Output the (X, Y) coordinate of the center of the cell containing the given text.  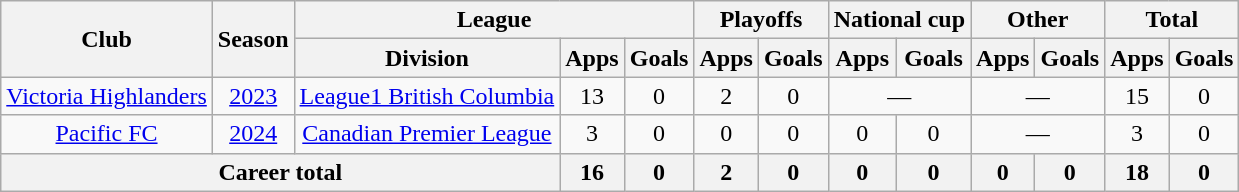
Club (107, 39)
Other (1038, 20)
2023 (253, 96)
League (494, 20)
Season (253, 39)
2024 (253, 134)
Canadian Premier League (427, 134)
16 (592, 172)
13 (592, 96)
League1 British Columbia (427, 96)
18 (1137, 172)
Total (1172, 20)
Career total (280, 172)
National cup (899, 20)
15 (1137, 96)
Playoffs (761, 20)
Pacific FC (107, 134)
Victoria Highlanders (107, 96)
Division (427, 58)
